For the text-containing cell, return its midpoint in (x, y) coordinate format. 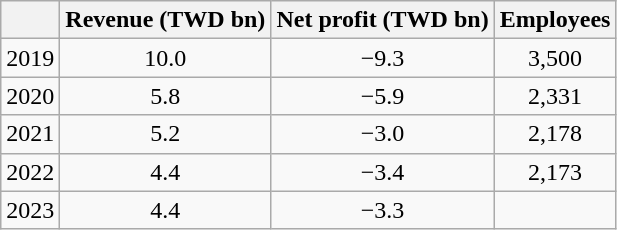
2,173 (555, 172)
5.2 (166, 134)
Employees (555, 20)
2021 (30, 134)
2022 (30, 172)
2,178 (555, 134)
2,331 (555, 96)
2019 (30, 58)
5.8 (166, 96)
−3.3 (382, 210)
2023 (30, 210)
3,500 (555, 58)
−3.4 (382, 172)
Revenue (TWD bn) (166, 20)
−3.0 (382, 134)
2020 (30, 96)
−9.3 (382, 58)
Net profit (TWD bn) (382, 20)
−5.9 (382, 96)
10.0 (166, 58)
